Identify which cell holds the provided text, then report its (x, y) central coordinate. 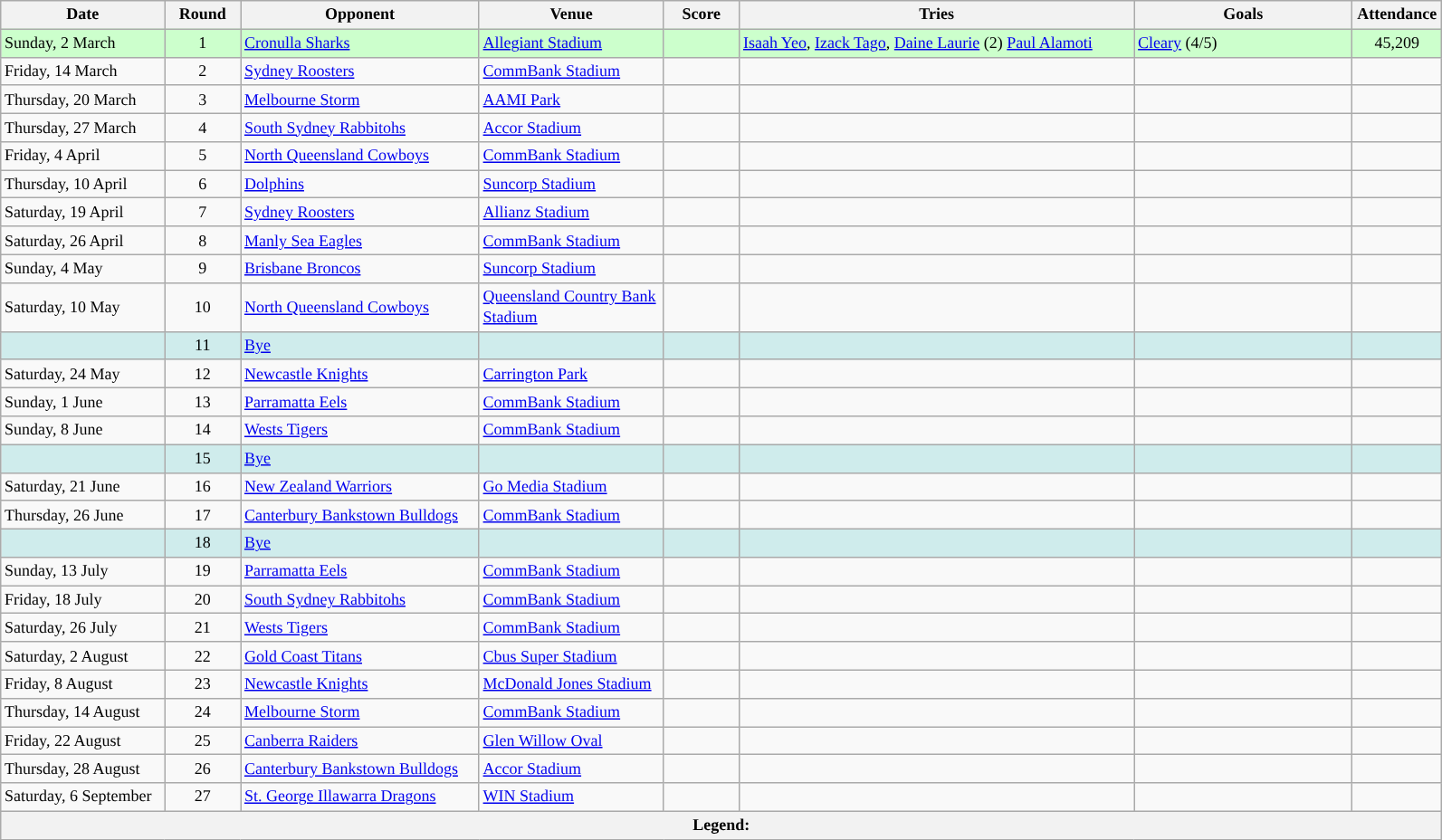
Isaah Yeo, Izack Tago, Daine Laurie (2) Paul Alamoti (937, 43)
Gold Coast Titans (360, 655)
14 (203, 431)
Brisbane Broncos (360, 268)
17 (203, 514)
Glen Willow Oval (571, 740)
Saturday, 10 May (83, 307)
Thursday, 20 March (83, 100)
Saturday, 19 April (83, 212)
15 (203, 458)
Saturday, 26 July (83, 628)
Sunday, 13 July (83, 572)
13 (203, 402)
Saturday, 6 September (83, 797)
Manly Sea Eagles (360, 241)
10 (203, 307)
Venue (571, 14)
20 (203, 599)
5 (203, 156)
Saturday, 2 August (83, 655)
Attendance (1398, 14)
Allianz Stadium (571, 212)
19 (203, 572)
6 (203, 185)
McDonald Jones Stadium (571, 684)
12 (203, 373)
23 (203, 684)
4 (203, 127)
22 (203, 655)
45,209 (1398, 43)
Carrington Park (571, 373)
Saturday, 26 April (83, 241)
Thursday, 27 March (83, 127)
11 (203, 346)
Score (702, 14)
24 (203, 711)
Sunday, 1 June (83, 402)
Canberra Raiders (360, 740)
8 (203, 241)
Queensland Country Bank Stadium (571, 307)
New Zealand Warriors (360, 487)
27 (203, 797)
Thursday, 28 August (83, 769)
Allegiant Stadium (571, 43)
Cleary (4/5) (1244, 43)
Goals (1244, 14)
Legend: (721, 826)
1 (203, 43)
Date (83, 14)
Friday, 8 August (83, 684)
26 (203, 769)
18 (203, 543)
Go Media Stadium (571, 487)
7 (203, 212)
Dolphins (360, 185)
9 (203, 268)
Sunday, 8 June (83, 431)
3 (203, 100)
Cbus Super Stadium (571, 655)
Friday, 14 March (83, 71)
AAMI Park (571, 100)
Round (203, 14)
Saturday, 24 May (83, 373)
25 (203, 740)
Thursday, 14 August (83, 711)
Friday, 4 April (83, 156)
Thursday, 26 June (83, 514)
Thursday, 10 April (83, 185)
2 (203, 71)
St. George Illawarra Dragons (360, 797)
21 (203, 628)
Cronulla Sharks (360, 43)
Sunday, 4 May (83, 268)
Opponent (360, 14)
Friday, 22 August (83, 740)
Tries (937, 14)
Sunday, 2 March (83, 43)
Saturday, 21 June (83, 487)
16 (203, 487)
Friday, 18 July (83, 599)
WIN Stadium (571, 797)
